Pinpoint the cell where the given text exists, returning its (X, Y) midpoint coordinate. 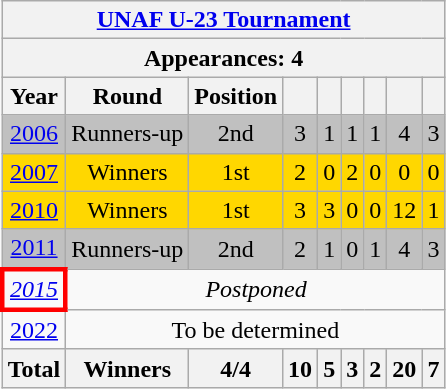
4/4 (236, 368)
2022 (34, 330)
7 (434, 368)
Year (34, 96)
5 (330, 368)
To be determined (256, 330)
Postponed (256, 290)
2015 (34, 290)
2010 (34, 210)
2011 (34, 249)
2006 (34, 134)
Round (128, 96)
12 (404, 210)
2007 (34, 172)
20 (404, 368)
Total (34, 368)
Position (236, 96)
UNAF U-23 Tournament (224, 20)
10 (300, 368)
Appearances: 4 (224, 58)
